Provide the (X, Y) coordinate of the cell's center where the given text is located.  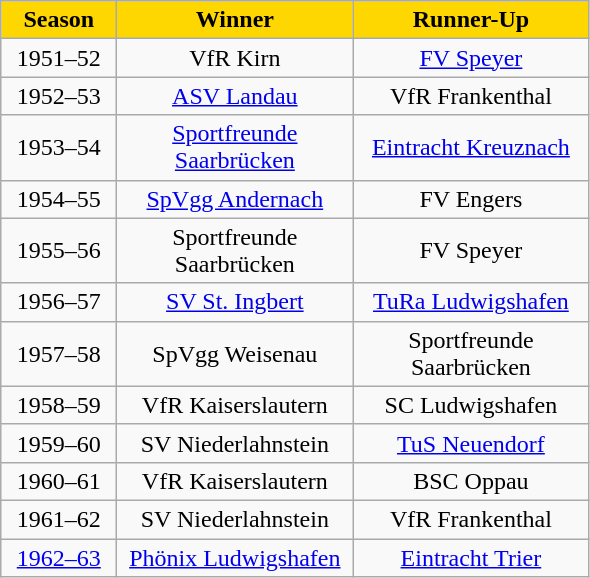
TuS Neuendorf (471, 443)
1954–55 (59, 199)
1951–52 (59, 58)
1957–58 (59, 354)
1961–62 (59, 519)
BSC Oppau (471, 481)
SpVgg Andernach (235, 199)
VfR Kirn (235, 58)
Runner-Up (471, 20)
1958–59 (59, 405)
1952–53 (59, 96)
Season (59, 20)
SV St. Ingbert (235, 302)
1959–60 (59, 443)
1960–61 (59, 481)
1955–56 (59, 250)
1953–54 (59, 148)
FV Engers (471, 199)
Winner (235, 20)
Eintracht Trier (471, 557)
SpVgg Weisenau (235, 354)
1956–57 (59, 302)
1962–63 (59, 557)
Eintracht Kreuznach (471, 148)
TuRa Ludwigshafen (471, 302)
ASV Landau (235, 96)
SC Ludwigshafen (471, 405)
Phönix Ludwigshafen (235, 557)
